Output the (x, y) coordinate of the center of the cell containing the given text.  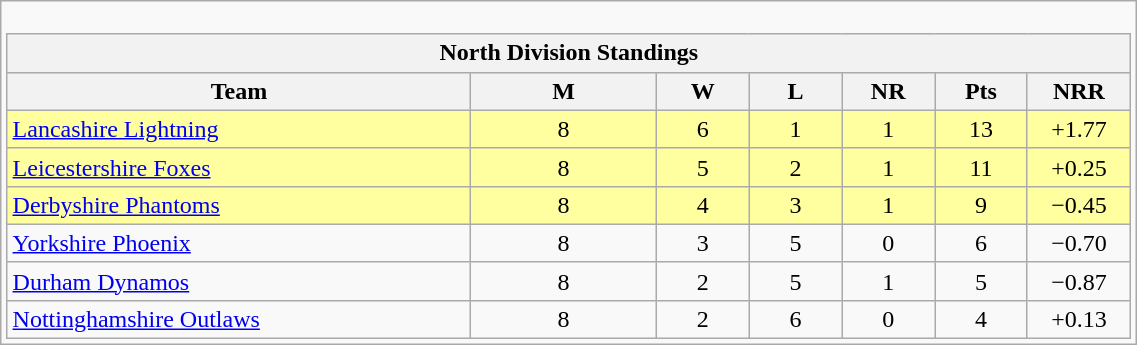
−0.87 (1078, 281)
North Division Standings (569, 53)
13 (982, 129)
Leicestershire Foxes (239, 167)
−0.70 (1078, 243)
NRR (1078, 91)
Nottinghamshire Outlaws (239, 319)
NR (888, 91)
11 (982, 167)
Yorkshire Phoenix (239, 243)
9 (982, 205)
+0.25 (1078, 167)
Durham Dynamos (239, 281)
+1.77 (1078, 129)
Derbyshire Phantoms (239, 205)
W (702, 91)
−0.45 (1078, 205)
Pts (982, 91)
L (796, 91)
M (564, 91)
Lancashire Lightning (239, 129)
+0.13 (1078, 319)
Team (239, 91)
